For the text-containing cell, return its midpoint in (X, Y) coordinate format. 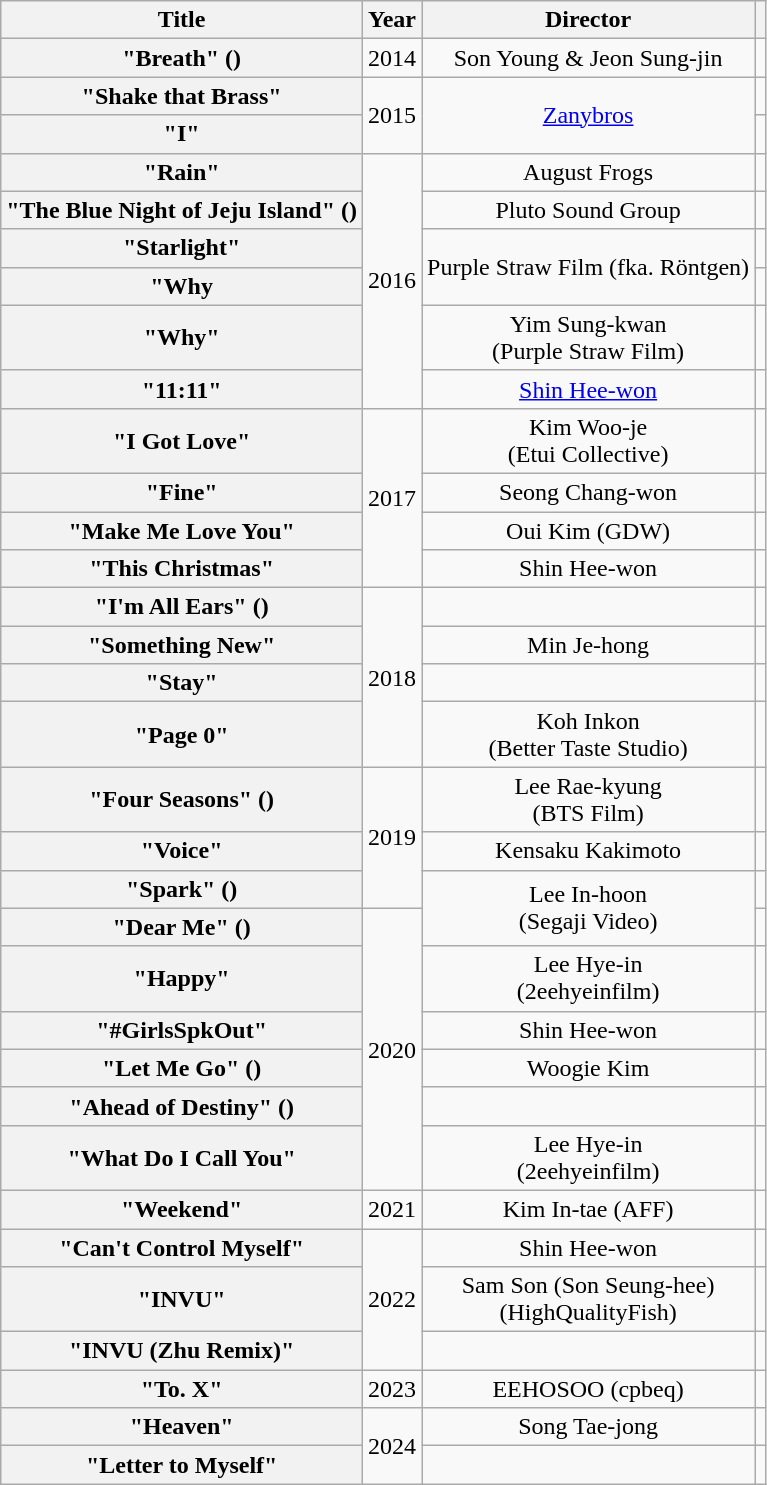
"Letter to Myself" (182, 1465)
Oui Kim (GDW) (588, 531)
2023 (392, 1389)
"Dear Me" () (182, 927)
2019 (392, 838)
"Breath" () (182, 58)
2024 (392, 1446)
Lee Rae-kyung(BTS Film) (588, 800)
"Spark" () (182, 889)
2014 (392, 58)
"11:11" (182, 389)
Sam Son (Son Seung-hee)(HighQualityFish) (588, 1300)
"This Christmas" (182, 569)
Son Young & Jeon Sung-jin (588, 58)
"I Got Love" (182, 440)
"Heaven" (182, 1427)
"INVU" (182, 1300)
"Can't Control Myself" (182, 1247)
"Page 0" (182, 734)
Purple Straw Film (fka. Röntgen) (588, 267)
Yim Sung-kwan(Purple Straw Film) (588, 338)
"I" (182, 134)
Kensaku Kakimoto (588, 851)
Koh Inkon(Better Taste Studio) (588, 734)
"Why (182, 286)
"Something New" (182, 645)
Zanybros (588, 115)
EEHOSOO (cpbeq) (588, 1389)
2018 (392, 678)
"Happy" (182, 978)
"Shake that Brass" (182, 96)
"INVU (Zhu Remix)" (182, 1351)
"Ahead of Destiny" () (182, 1106)
2016 (392, 280)
Director (588, 20)
"Stay" (182, 683)
"Starlight" (182, 248)
"Voice" (182, 851)
"To. X" (182, 1389)
"#GirlsSpkOut" (182, 1030)
"Fine" (182, 492)
"I'm All Ears" () (182, 607)
"Why" (182, 338)
"Make Me Love You" (182, 531)
Pluto Sound Group (588, 210)
Seong Chang-won (588, 492)
2020 (392, 1049)
"Weekend" (182, 1209)
2021 (392, 1209)
2022 (392, 1298)
Song Tae-jong (588, 1427)
Kim Woo-je(Etui Collective) (588, 440)
August Frogs (588, 172)
Woogie Kim (588, 1068)
"Four Seasons" () (182, 800)
"What Do I Call You" (182, 1158)
Title (182, 20)
"The Blue Night of Jeju Island" () (182, 210)
Year (392, 20)
Kim In-tae (AFF) (588, 1209)
"Let Me Go" () (182, 1068)
2017 (392, 498)
Lee In-hoon(Segaji Video) (588, 908)
Min Je-hong (588, 645)
2015 (392, 115)
"Rain" (182, 172)
